From the cell containing the given text, extract its center point as (x, y) coordinate. 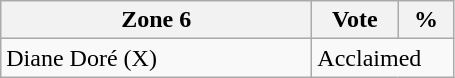
Vote (355, 20)
% (426, 20)
Zone 6 (156, 20)
Diane Doré (X) (156, 58)
Acclaimed (383, 58)
